From the cell containing the given text, extract its center point as [X, Y] coordinate. 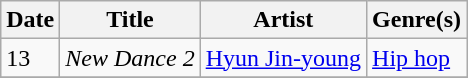
Hip hop [417, 58]
New Dance 2 [130, 58]
13 [30, 58]
Artist [283, 20]
Genre(s) [417, 20]
Title [130, 20]
Hyun Jin-young [283, 58]
Date [30, 20]
